From the cell containing the given text, extract its center point as (x, y) coordinate. 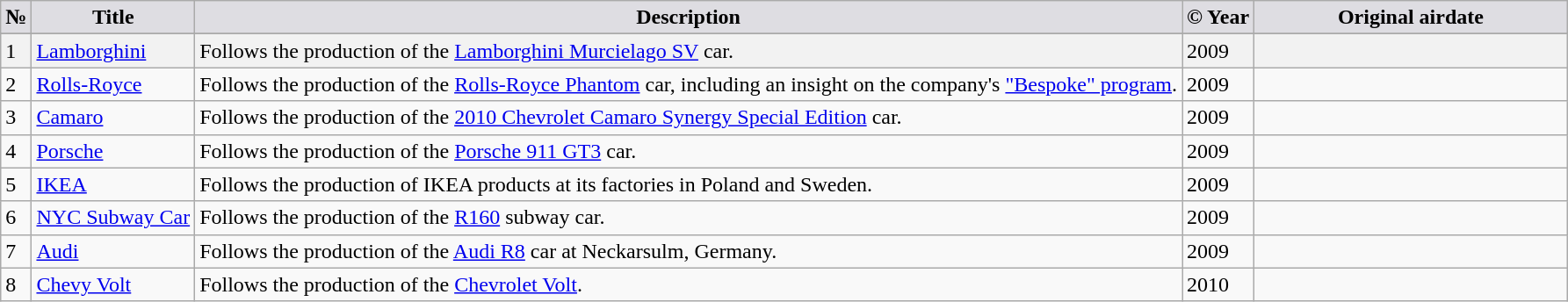
Original airdate (1411, 18)
NYC Subway Car (113, 218)
Follows the production of the Chevrolet Volt. (689, 284)
Chevy Volt (113, 284)
1 (16, 51)
Follows the production of the Audi R8 car at Neckarsulm, Germany. (689, 251)
5 (16, 184)
Camaro (113, 118)
6 (16, 218)
2 (16, 84)
IKEA (113, 184)
Follows the production of the Lamborghini Murcielago SV car. (689, 51)
Rolls-Royce (113, 84)
Follows the production of the R160 subway car. (689, 218)
4 (16, 151)
Porsche (113, 151)
Follows the production of the Rolls-Royce Phantom car, including an insight on the company's "Bespoke" program. (689, 84)
Description (689, 18)
7 (16, 251)
3 (16, 118)
Lamborghini (113, 51)
Title (113, 18)
Audi (113, 251)
Follows the production of the Porsche 911 GT3 car. (689, 151)
8 (16, 284)
© Year (1218, 18)
2010 (1218, 284)
Follows the production of the 2010 Chevrolet Camaro Synergy Special Edition car. (689, 118)
№ (16, 18)
Follows the production of IKEA products at its factories in Poland and Sweden. (689, 184)
